Determine the (X, Y) coordinate at the center of the cell enclosing the given text.  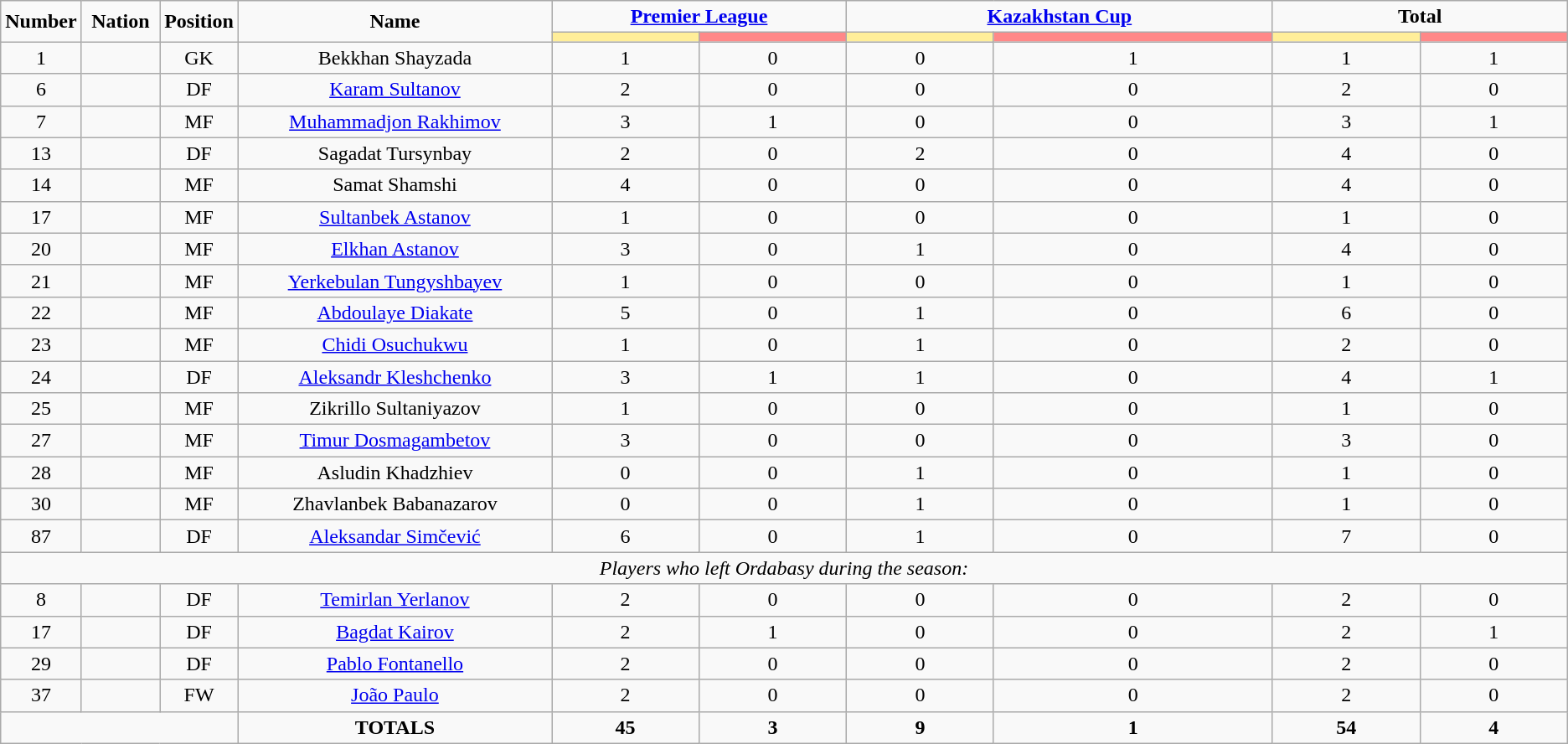
54 (1346, 727)
Premier League (699, 17)
Bekkhan Shayzada (395, 58)
FW (199, 695)
30 (41, 504)
Name (395, 22)
Timur Dosmagambetov (395, 441)
Nation (121, 22)
GK (199, 58)
Sagadat Tursynbay (395, 153)
Kazakhstan Cup (1059, 17)
Zhavlanbek Babanazarov (395, 504)
TOTALS (395, 727)
9 (920, 727)
Number (41, 22)
Yerkebulan Tungyshbayev (395, 281)
29 (41, 664)
Samat Shamshi (395, 185)
5 (625, 313)
Muhammadjon Rakhimov (395, 121)
Bagdat Kairov (395, 632)
Position (199, 22)
22 (41, 313)
Chidi Osuchukwu (395, 344)
14 (41, 185)
27 (41, 441)
Karam Sultanov (395, 90)
Aleksandar Simčević (395, 536)
24 (41, 376)
Players who left Ordabasy during the season: (784, 568)
13 (41, 153)
Sultanbek Astanov (395, 217)
23 (41, 344)
Aleksandr Kleshchenko (395, 376)
Temirlan Yerlanov (395, 600)
45 (625, 727)
João Paulo (395, 695)
Elkhan Astanov (395, 249)
Abdoulaye Diakate (395, 313)
87 (41, 536)
Asludin Khadzhiev (395, 473)
8 (41, 600)
37 (41, 695)
28 (41, 473)
21 (41, 281)
Pablo Fontanello (395, 664)
25 (41, 409)
20 (41, 249)
Zikrillo Sultaniyazov (395, 409)
Total (1420, 17)
